Pinpoint the cell where the given text exists, returning its (x, y) midpoint coordinate. 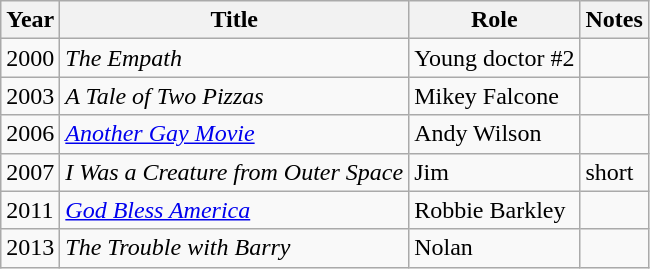
Andy Wilson (494, 134)
God Bless America (234, 210)
Robbie Barkley (494, 210)
2011 (30, 210)
Year (30, 20)
Role (494, 20)
I Was a Creature from Outer Space (234, 172)
2007 (30, 172)
Nolan (494, 248)
Young doctor #2 (494, 58)
2006 (30, 134)
Mikey Falcone (494, 96)
2000 (30, 58)
short (614, 172)
The Empath (234, 58)
Title (234, 20)
Notes (614, 20)
The Trouble with Barry (234, 248)
Jim (494, 172)
A Tale of Two Pizzas (234, 96)
2013 (30, 248)
2003 (30, 96)
Another Gay Movie (234, 134)
